From the cell containing the given text, extract its center point as (x, y) coordinate. 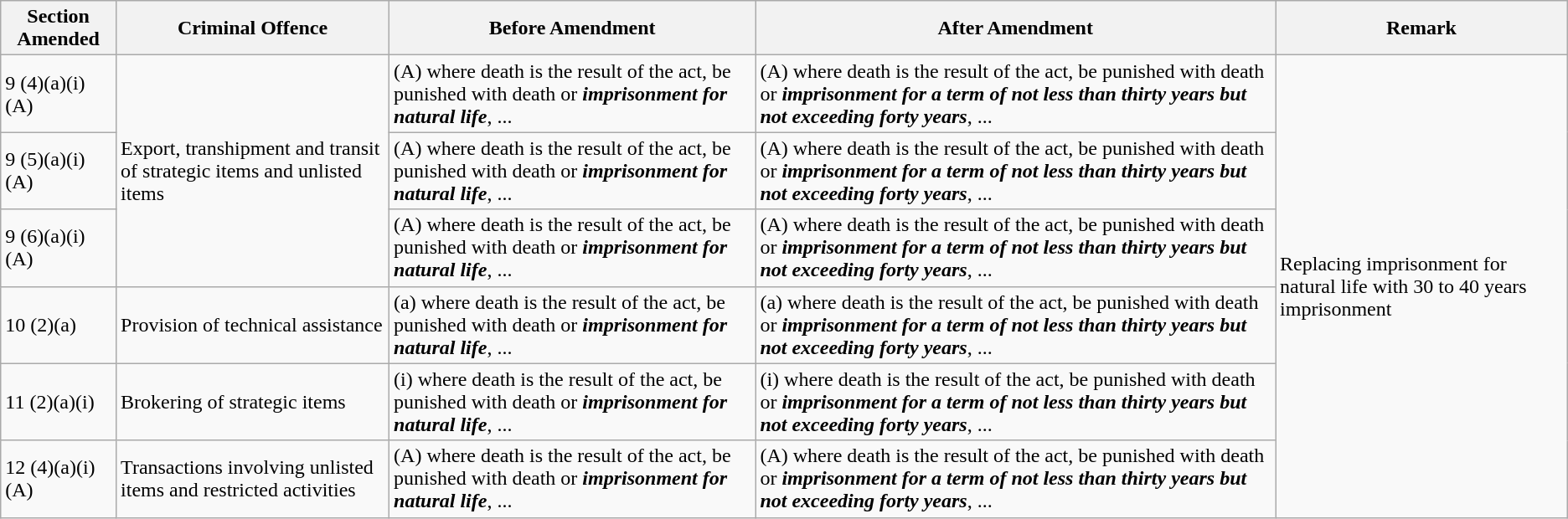
12 (4)(a)(i)(A) (59, 479)
After Amendment (1015, 28)
9 (4)(a)(i)(A) (59, 94)
9 (6)(a)(i)(A) (59, 248)
Brokering of strategic items (253, 402)
9 (5)(a)(i)(A) (59, 171)
11 (2)(a)(i) (59, 402)
Replacing imprisonment for natural life with 30 to 40 years imprisonment (1422, 286)
(i) where death is the result of the act, be punished with death or imprisonment for natural life, ... (573, 402)
Transactions involving unlisted items and restricted activities (253, 479)
Criminal Offence (253, 28)
Before Amendment (573, 28)
Provision of technical assistance (253, 325)
(a) where death is the result of the act, be punished with death or imprisonment for natural life, ... (573, 325)
Export, transhipment and transit of strategic items and unlisted items (253, 171)
10 (2)(a) (59, 325)
Section Amended (59, 28)
Remark (1422, 28)
